From the cell containing the given text, extract its center point as (X, Y) coordinate. 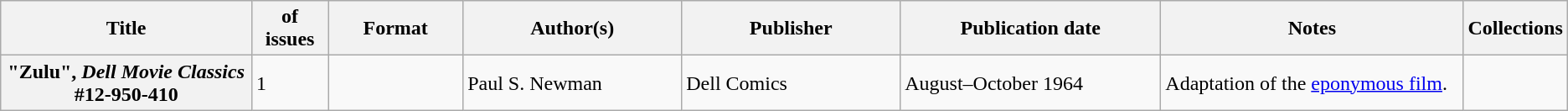
Paul S. Newman (573, 82)
August–October 1964 (1030, 82)
Publisher (791, 29)
Title (126, 29)
of issues (290, 29)
Notes (1312, 29)
"Zulu", Dell Movie Classics #12-950-410 (126, 82)
Collections (1515, 29)
Publication date (1030, 29)
1 (290, 82)
Author(s) (573, 29)
Adaptation of the eponymous film. (1312, 82)
Dell Comics (791, 82)
Format (395, 29)
